Search for the cell housing the specified text and yield its [x, y] center coordinate. 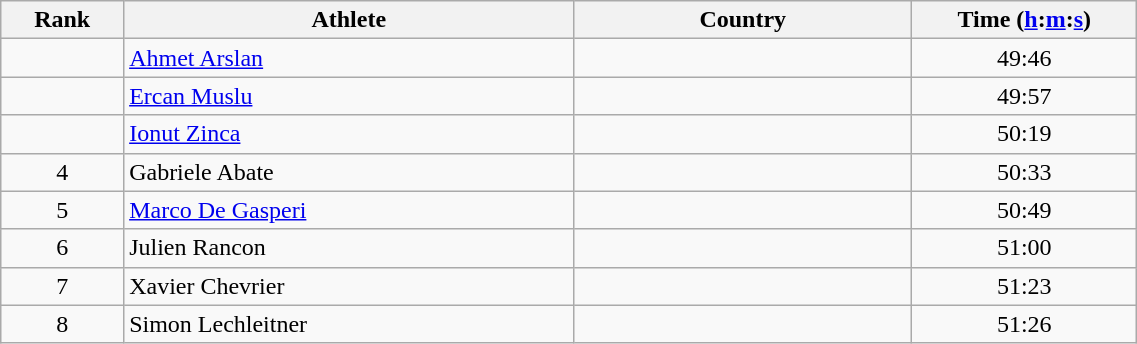
51:26 [1024, 324]
Xavier Chevrier [349, 286]
Time (h:m:s) [1024, 20]
Athlete [349, 20]
49:57 [1024, 96]
Ahmet Arslan [349, 58]
51:00 [1024, 248]
Marco De Gasperi [349, 210]
Rank [62, 20]
50:19 [1024, 134]
Country [743, 20]
Ionut Zinca [349, 134]
Gabriele Abate [349, 172]
Julien Rancon [349, 248]
Simon Lechleitner [349, 324]
49:46 [1024, 58]
5 [62, 210]
50:33 [1024, 172]
51:23 [1024, 286]
8 [62, 324]
4 [62, 172]
Ercan Muslu [349, 96]
6 [62, 248]
7 [62, 286]
50:49 [1024, 210]
